Identify which cell holds the provided text, then report its (X, Y) central coordinate. 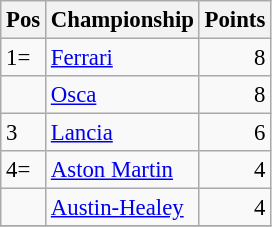
6 (234, 133)
3 (24, 133)
Austin-Healey (123, 208)
Ferrari (123, 58)
Lancia (123, 133)
Championship (123, 20)
Pos (24, 20)
4= (24, 170)
Points (234, 20)
1= (24, 58)
Osca (123, 95)
Aston Martin (123, 170)
